For the text-containing cell, return its midpoint in (X, Y) coordinate format. 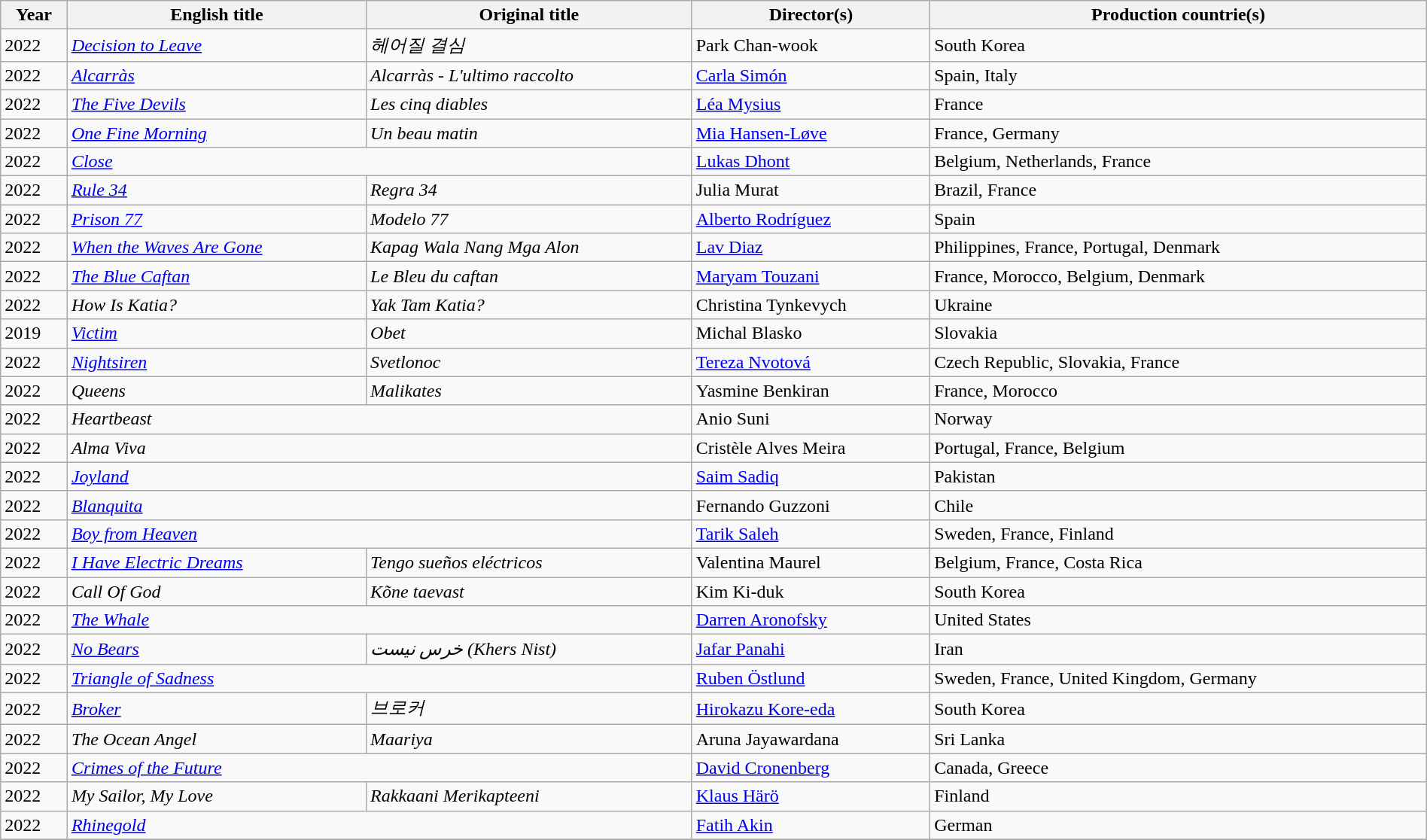
No Bears (217, 650)
Belgium, France, Costa Rica (1179, 562)
Crimes of the Future (379, 768)
Production countrie(s) (1179, 15)
Julia Murat (811, 190)
Alma Viva (379, 448)
How Is Katia? (217, 305)
Belgium, Netherlands, France (1179, 162)
Regra 34 (530, 190)
Alcarràs (217, 75)
Blanquita (379, 505)
헤어질 결심 (530, 45)
Fatih Akin (811, 825)
Decision to Leave (217, 45)
Close (379, 162)
Yasmine Benkiran (811, 391)
Fernando Guzzoni (811, 505)
Ukraine (1179, 305)
Le Bleu du caftan (530, 276)
Philippines, France, Portugal, Denmark (1179, 248)
I Have Electric Dreams (217, 562)
Saim Sadiq (811, 476)
France, Morocco, Belgium, Denmark (1179, 276)
The Blue Caftan (217, 276)
Maryam Touzani (811, 276)
Alcarràs - L'ultimo raccolto (530, 75)
Lukas Dhont (811, 162)
Park Chan-wook (811, 45)
Lav Diaz (811, 248)
German (1179, 825)
France, Morocco (1179, 391)
Ruben Östlund (811, 678)
Broker (217, 709)
Finland (1179, 796)
Kim Ki-duk (811, 591)
Cristèle Alves Meira (811, 448)
Heartbeast (379, 419)
The Five Devils (217, 104)
Un beau matin (530, 133)
Czech Republic, Slovakia, France (1179, 362)
2019 (35, 333)
Brazil, France (1179, 190)
Spain (1179, 219)
Slovakia (1179, 333)
Joyland (379, 476)
Sweden, France, Finland (1179, 534)
Norway (1179, 419)
Original title (530, 15)
Klaus Härö (811, 796)
Maariya (530, 739)
Boy from Heaven (379, 534)
The Ocean Angel (217, 739)
Hirokazu Kore-eda (811, 709)
Tarik Saleh (811, 534)
Malikates (530, 391)
When the Waves Are Gone (217, 248)
Chile (1179, 505)
Darren Aronofsky (811, 620)
Obet (530, 333)
Michal Blasko (811, 333)
Christina Tynkevych (811, 305)
Rule 34 (217, 190)
Prison 77 (217, 219)
Portugal, France, Belgium (1179, 448)
Sweden, France, United Kingdom, Germany (1179, 678)
English title (217, 15)
Carla Simón (811, 75)
Les cinq diables (530, 104)
Aruna Jayawardana (811, 739)
Léa Mysius (811, 104)
Rakkaani Merikapteeni (530, 796)
Jafar Panahi (811, 650)
Spain, Italy (1179, 75)
Iran (1179, 650)
Nightsiren (217, 362)
France (1179, 104)
خرس نیست (Khers Nist) (530, 650)
Modelo 77 (530, 219)
Valentina Maurel (811, 562)
Tengo sueños eléctricos (530, 562)
Queens (217, 391)
Canada, Greece (1179, 768)
브로커 (530, 709)
United States (1179, 620)
David Cronenberg (811, 768)
Mia Hansen-Løve (811, 133)
Svetlonoc (530, 362)
One Fine Morning (217, 133)
Kõne taevast (530, 591)
Call Of God (217, 591)
Tereza Nvotová (811, 362)
Sri Lanka (1179, 739)
Year (35, 15)
Kapag Wala Nang Mga Alon (530, 248)
Victim (217, 333)
Director(s) (811, 15)
Triangle of Sadness (379, 678)
Rhinegold (379, 825)
Yak Tam Katia? (530, 305)
Alberto Rodríguez (811, 219)
Anio Suni (811, 419)
France, Germany (1179, 133)
My Sailor, My Love (217, 796)
The Whale (379, 620)
Pakistan (1179, 476)
